Pinpoint the cell where the given text exists, returning its (x, y) midpoint coordinate. 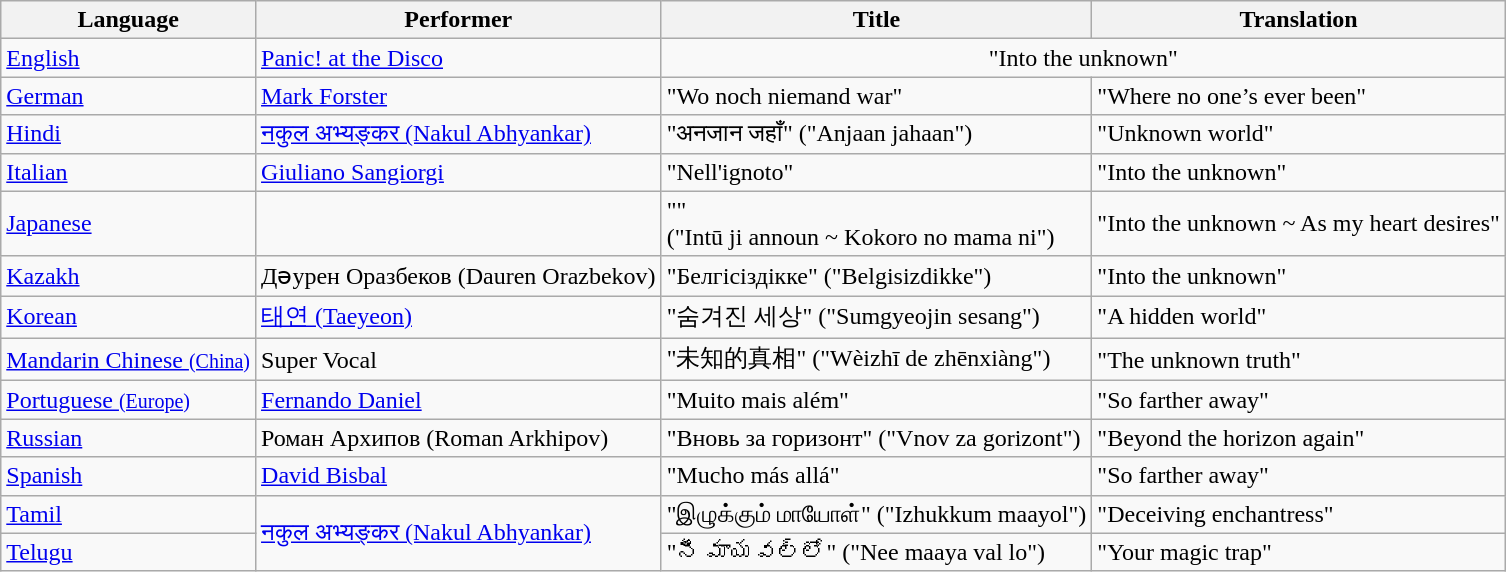
"Into the unknown ~ As my heart desires" (1299, 224)
Mandarin Chinese (China) (128, 360)
Russian (128, 438)
Translation (1299, 20)
태연 (Taeyeon) (459, 318)
Mark Forster (459, 96)
Super Vocal (459, 360)
"నీ మాయవల్లో" ("Nee maaya val lo") (876, 552)
Panic! at the Disco (459, 58)
Spanish (128, 476)
Telugu (128, 552)
English (128, 58)
Performer (459, 20)
"Вновь за горизонт" ("Vnov za gorizont") (876, 438)
Роман Архипов (Roman Arkhipov) (459, 438)
German (128, 96)
"A hidden world" (1299, 318)
"Deceiving enchantress" (1299, 514)
Japanese (128, 224)
"Unknown world" (1299, 134)
"Muito mais além" (876, 400)
Fernando Daniel (459, 400)
"Beyond the horizon again" (1299, 438)
"Where no one’s ever been" (1299, 96)
Korean (128, 318)
"Wo noch niemand war" (876, 96)
Kazakh (128, 276)
"Mucho más allá" (876, 476)
"숨겨진 세상" ("Sumgyeojin sesang") (876, 318)
"अनजान जहाँ" ("Anjaan jahaan") (876, 134)
David Bisbal (459, 476)
Title (876, 20)
Portuguese (Europe) (128, 400)
Дәурен Оразбеков (Dauren Orazbekov) (459, 276)
Italian (128, 172)
Giuliano Sangiorgi (459, 172)
"The unknown truth" (1299, 360)
Language (128, 20)
Hindi (128, 134)
"Nell'ignoto" (876, 172)
"Белгісіздікке" ("Belgisizdikke") (876, 276)
Tamil (128, 514)
"Your magic trap" (1299, 552)
"இழுக்கும் மாயோள்" ("Izhukkum maayol") (876, 514)
"未知的真相" ("Wèizhī de zhēnxiàng") (876, 360)
""("Intū ji announ ~ Kokoro no mama ni") (876, 224)
